Capture the cell that displays the provided text and extract its (X, Y) central coordinate. 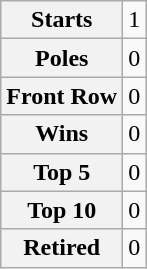
Top 10 (62, 210)
Poles (62, 58)
Top 5 (62, 172)
1 (134, 20)
Front Row (62, 96)
Starts (62, 20)
Wins (62, 134)
Retired (62, 248)
